Pinpoint the cell where the given text exists, returning its (x, y) midpoint coordinate. 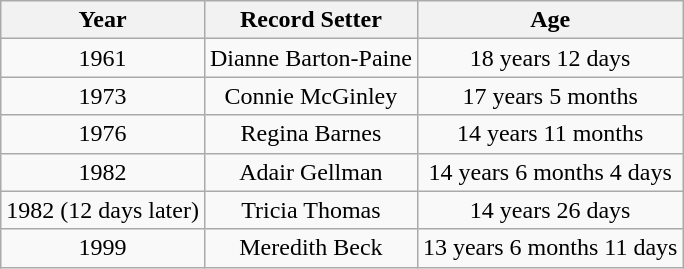
Tricia Thomas (310, 210)
Dianne Barton-Paine (310, 58)
14 years 6 months 4 days (550, 172)
1982 (12 days later) (103, 210)
14 years 26 days (550, 210)
1961 (103, 58)
13 years 6 months 11 days (550, 248)
1976 (103, 134)
18 years 12 days (550, 58)
1982 (103, 172)
1999 (103, 248)
Regina Barnes (310, 134)
Age (550, 20)
14 years 11 months (550, 134)
17 years 5 months (550, 96)
1973 (103, 96)
Meredith Beck (310, 248)
Adair Gellman (310, 172)
Connie McGinley (310, 96)
Year (103, 20)
Record Setter (310, 20)
